Capture the cell that displays the provided text and extract its (x, y) central coordinate. 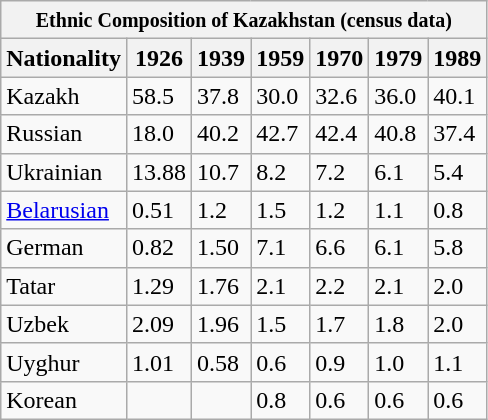
58.5 (158, 96)
6.6 (340, 248)
36.0 (398, 96)
32.6 (340, 96)
8.2 (280, 172)
40.1 (458, 96)
7.1 (280, 248)
Belarusian (64, 210)
30.0 (280, 96)
0.51 (158, 210)
7.2 (340, 172)
1926 (158, 58)
13.88 (158, 172)
1.7 (340, 324)
42.4 (340, 134)
Ukrainian (64, 172)
0.9 (340, 362)
1.76 (222, 286)
1979 (398, 58)
Nationality (64, 58)
Russian (64, 134)
Uzbek (64, 324)
1.96 (222, 324)
1.0 (398, 362)
2.09 (158, 324)
1989 (458, 58)
2.2 (340, 286)
0.58 (222, 362)
10.7 (222, 172)
Uyghur (64, 362)
37.4 (458, 134)
18.0 (158, 134)
Ethnic Composition of Kazakhstan (census data) (244, 20)
1.29 (158, 286)
40.8 (398, 134)
1959 (280, 58)
40.2 (222, 134)
0.82 (158, 248)
1.50 (222, 248)
Kazakh (64, 96)
5.8 (458, 248)
Tatar (64, 286)
1.8 (398, 324)
37.8 (222, 96)
Korean (64, 400)
German (64, 248)
5.4 (458, 172)
1939 (222, 58)
1970 (340, 58)
42.7 (280, 134)
1.01 (158, 362)
